Output the (x, y) coordinate of the center of the cell containing the given text.  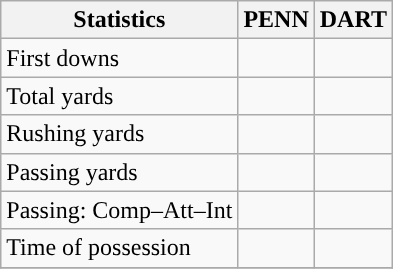
DART (353, 20)
Rushing yards (120, 134)
Passing: Comp–Att–Int (120, 210)
Total yards (120, 96)
First downs (120, 58)
Time of possession (120, 248)
Statistics (120, 20)
Passing yards (120, 172)
PENN (276, 20)
